Scan for the cell matching the given text and deliver its (x, y) coordinate at center. 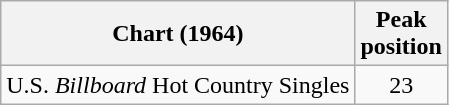
Peakposition (401, 34)
23 (401, 85)
Chart (1964) (178, 34)
U.S. Billboard Hot Country Singles (178, 85)
